Output the [X, Y] coordinate of the center of the cell containing the given text.  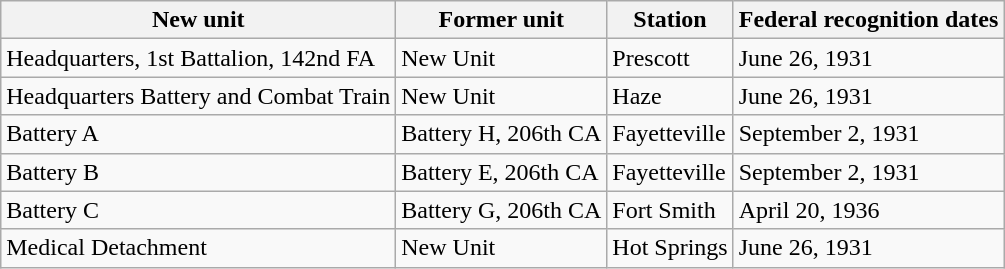
Haze [670, 96]
Prescott [670, 58]
Hot Springs [670, 248]
Battery G, 206th CA [502, 210]
April 20, 1936 [868, 210]
Federal recognition dates [868, 20]
Battery B [198, 172]
Battery C [198, 210]
Battery A [198, 134]
Battery E, 206th CA [502, 172]
Station [670, 20]
Headquarters Battery and Combat Train [198, 96]
Headquarters, 1st Battalion, 142nd FA [198, 58]
Fort Smith [670, 210]
Battery H, 206th CA [502, 134]
New unit [198, 20]
Former unit [502, 20]
Medical Detachment [198, 248]
